Locate the cell with the specified text and output its (x, y) center coordinate. 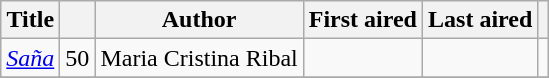
Title (30, 20)
First aired (362, 20)
Maria Cristina Ribal (199, 58)
Last aired (480, 20)
Saña (30, 58)
Author (199, 20)
50 (78, 58)
